Search for the cell housing the specified text and yield its [x, y] center coordinate. 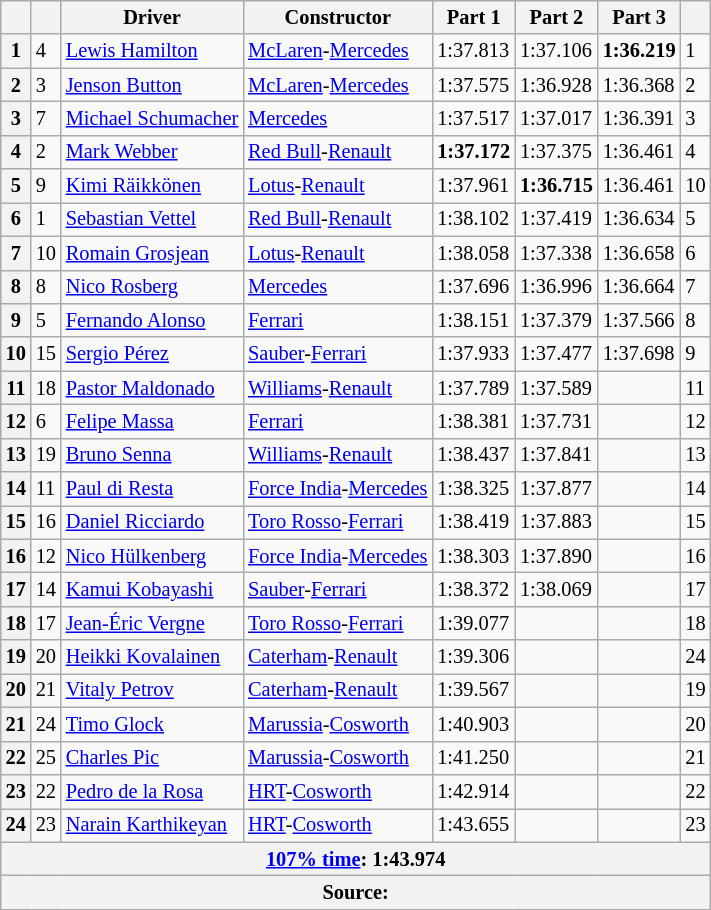
Jean-Éric Vergne [152, 623]
Mark Webber [152, 152]
Felipe Massa [152, 421]
Bruno Senna [152, 455]
Kimi Räikkönen [152, 186]
Jenson Button [152, 85]
1:37.841 [556, 455]
1:37.375 [556, 152]
1:37.698 [640, 354]
1:37.813 [474, 51]
1:37.731 [556, 421]
Timo Glock [152, 724]
1:38.151 [474, 320]
1:37.419 [556, 219]
Driver [152, 17]
1:37.575 [474, 85]
1:36.391 [640, 118]
Constructor [338, 17]
1:37.789 [474, 388]
1:38.437 [474, 455]
1:38.419 [474, 522]
1:37.589 [556, 388]
Part 3 [640, 17]
Sebastian Vettel [152, 219]
1:36.715 [556, 186]
1:36.664 [640, 287]
1:36.658 [640, 253]
1:37.517 [474, 118]
Lewis Hamilton [152, 51]
Heikki Kovalainen [152, 657]
1:37.566 [640, 320]
Nico Rosberg [152, 287]
1:37.883 [556, 522]
1:36.219 [640, 51]
1:37.696 [474, 287]
25 [46, 758]
1:38.372 [474, 589]
1:37.477 [556, 354]
1:42.914 [474, 791]
Romain Grosjean [152, 253]
Sergio Pérez [152, 354]
1:37.017 [556, 118]
1:36.634 [640, 219]
Vitaly Petrov [152, 690]
1:41.250 [474, 758]
1:37.890 [556, 556]
Source: [356, 892]
107% time: 1:43.974 [356, 859]
1:39.077 [474, 623]
1:37.933 [474, 354]
1:36.368 [640, 85]
1:37.172 [474, 152]
1:37.379 [556, 320]
1:36.928 [556, 85]
1:39.306 [474, 657]
Pedro de la Rosa [152, 791]
Kamui Kobayashi [152, 589]
1:38.058 [474, 253]
Pastor Maldonado [152, 388]
1:38.381 [474, 421]
1:37.961 [474, 186]
1:38.325 [474, 489]
Charles Pic [152, 758]
1:36.996 [556, 287]
1:38.102 [474, 219]
1:37.338 [556, 253]
Narain Karthikeyan [152, 825]
Fernando Alonso [152, 320]
1:37.106 [556, 51]
1:38.303 [474, 556]
Part 1 [474, 17]
1:43.655 [474, 825]
Paul di Resta [152, 489]
1:39.567 [474, 690]
Michael Schumacher [152, 118]
1:40.903 [474, 724]
Part 2 [556, 17]
Daniel Ricciardo [152, 522]
1:37.877 [556, 489]
Nico Hülkenberg [152, 556]
1:38.069 [556, 589]
